Capture the cell that displays the provided text and extract its (x, y) central coordinate. 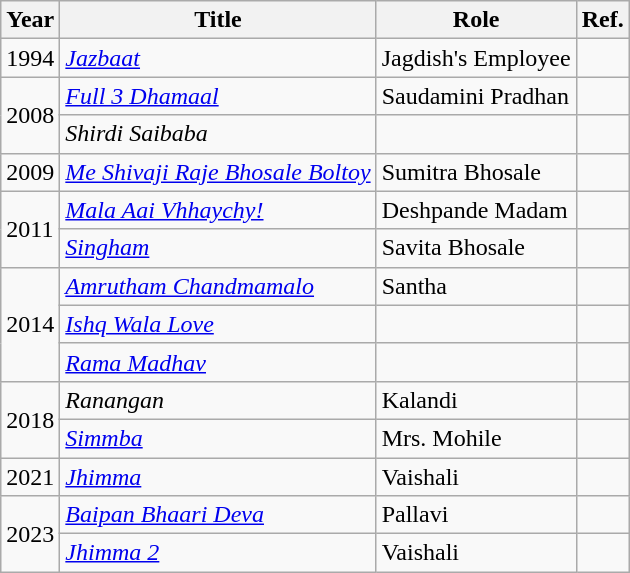
2018 (30, 419)
Deshpande Madam (476, 210)
Singham (218, 248)
2023 (30, 534)
2011 (30, 229)
Ref. (602, 20)
Title (218, 20)
2008 (30, 115)
Jhimma (218, 477)
Ishq Wala Love (218, 324)
Me Shivaji Raje Bhosale Boltoy (218, 172)
Ranangan (218, 400)
Role (476, 20)
Savita Bhosale (476, 248)
Jazbaat (218, 58)
Pallavi (476, 515)
Kalandi (476, 400)
Rama Madhav (218, 362)
Full 3 Dhamaal (218, 96)
1994 (30, 58)
2009 (30, 172)
Jagdish's Employee (476, 58)
2021 (30, 477)
Saudamini Pradhan (476, 96)
Mala Aai Vhhaychy! (218, 210)
Shirdi Saibaba (218, 134)
Mrs. Mohile (476, 438)
Amrutham Chandmamalo (218, 286)
Sumitra Bhosale (476, 172)
Simmba (218, 438)
Baipan Bhaari Deva (218, 515)
2014 (30, 324)
Santha (476, 286)
Year (30, 20)
Jhimma 2 (218, 553)
